Search for the cell housing the specified text and yield its (x, y) center coordinate. 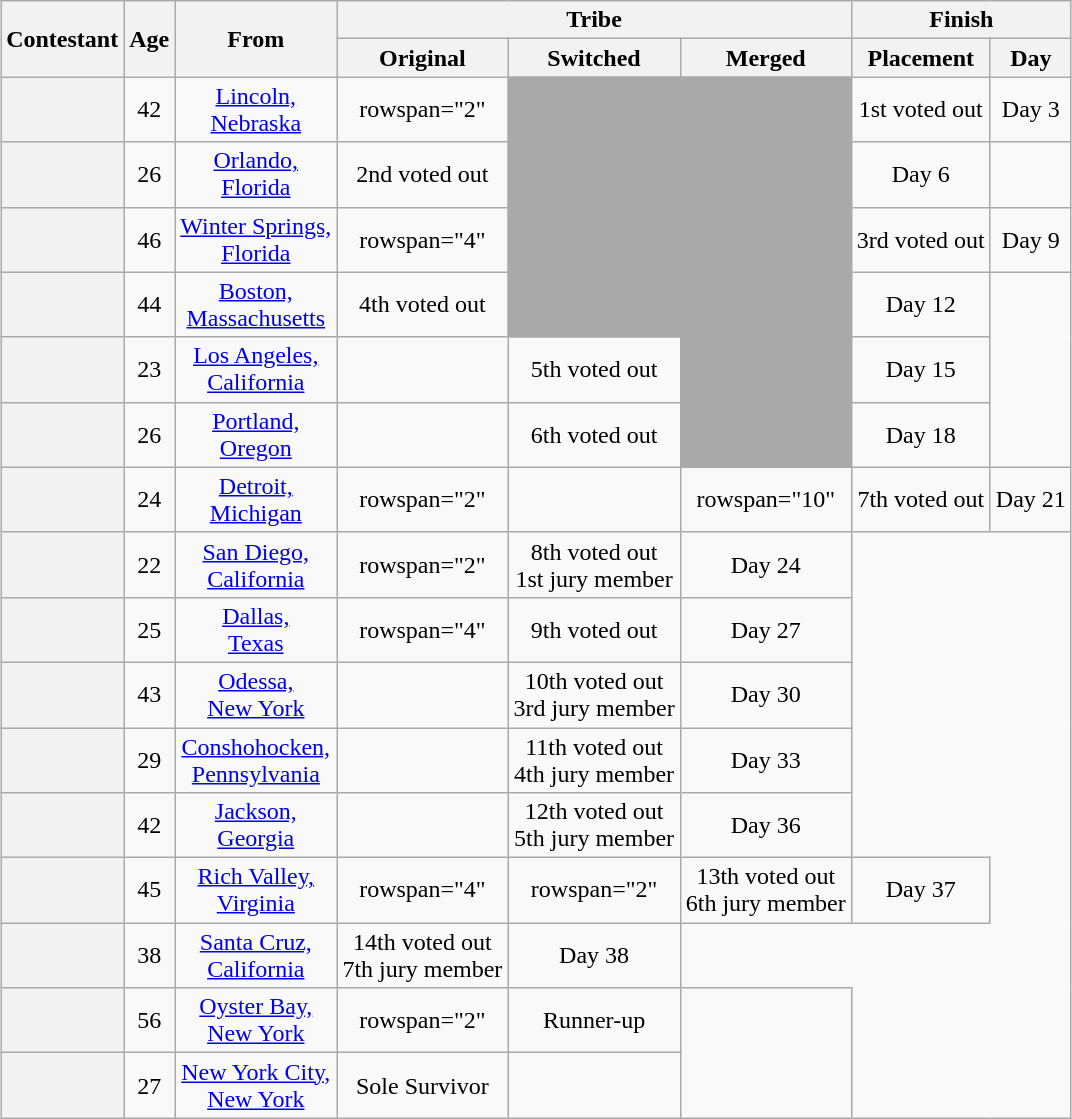
44 (150, 304)
New York City,New York (256, 1086)
13th voted out6th jury member (766, 890)
Orlando,Florida (256, 174)
27 (150, 1086)
rowspan="10" (766, 500)
Lincoln,Nebraska (256, 110)
Santa Cruz,California (256, 956)
From (256, 39)
2nd voted out (422, 174)
9th voted out (594, 630)
Age (150, 39)
Day 21 (1030, 500)
45 (150, 890)
Rich Valley,Virginia (256, 890)
22 (150, 564)
23 (150, 370)
Day 3 (1030, 110)
7th voted out (920, 500)
Day 38 (594, 956)
Runner-up (594, 1020)
Los Angeles,California (256, 370)
8th voted out1st jury member (594, 564)
4th voted out (422, 304)
Day 9 (1030, 240)
46 (150, 240)
Day (1030, 58)
29 (150, 760)
14th voted out7th jury member (422, 956)
Winter Springs,Florida (256, 240)
11th voted out4th jury member (594, 760)
Jackson,Georgia (256, 826)
6th voted out (594, 434)
Day 33 (766, 760)
24 (150, 500)
56 (150, 1020)
Day 24 (766, 564)
Dallas,Texas (256, 630)
Day 18 (920, 434)
1st voted out (920, 110)
Day 15 (920, 370)
3rd voted out (920, 240)
Original (422, 58)
12th voted out5th jury member (594, 826)
Placement (920, 58)
Day 12 (920, 304)
Boston,Massachusetts (256, 304)
Day 27 (766, 630)
Day 37 (920, 890)
Day 6 (920, 174)
Day 30 (766, 694)
10th voted out3rd jury member (594, 694)
Portland,Oregon (256, 434)
43 (150, 694)
38 (150, 956)
Merged (766, 58)
Day 36 (766, 826)
25 (150, 630)
Detroit,Michigan (256, 500)
5th voted out (594, 370)
Switched (594, 58)
Oyster Bay,New York (256, 1020)
Sole Survivor (422, 1086)
Finish (961, 20)
San Diego,California (256, 564)
Conshohocken,Pennsylvania (256, 760)
Odessa,New York (256, 694)
Contestant (62, 39)
Tribe (594, 20)
